For the text-containing cell, return its midpoint in (x, y) coordinate format. 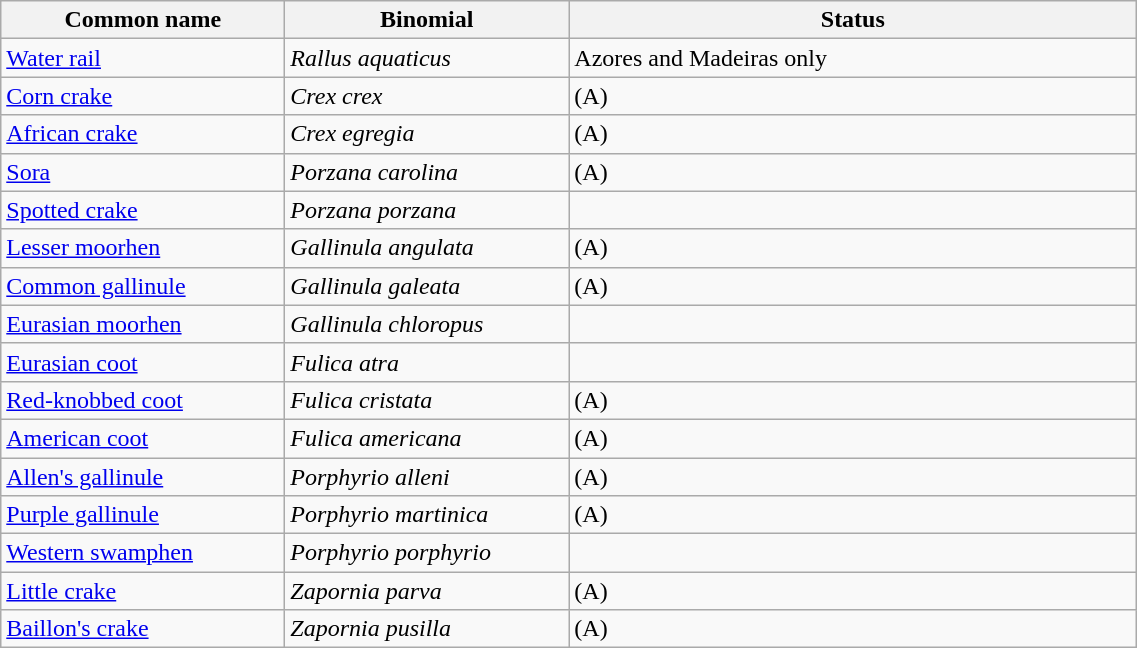
Crex crex (427, 96)
Azores and Madeiras only (853, 58)
American coot (143, 438)
Fulica atra (427, 362)
Water rail (143, 58)
Common gallinule (143, 286)
Binomial (427, 20)
Baillon's crake (143, 629)
Eurasian coot (143, 362)
Spotted crake (143, 210)
Crex egregia (427, 134)
Common name (143, 20)
Zapornia pusilla (427, 629)
Red-knobbed coot (143, 400)
Porphyrio porphyrio (427, 553)
Porzana porzana (427, 210)
Gallinula angulata (427, 248)
Porphyrio alleni (427, 477)
Gallinula chloropus (427, 324)
Zapornia parva (427, 591)
Sora (143, 172)
Rallus aquaticus (427, 58)
Fulica cristata (427, 400)
Purple gallinule (143, 515)
Corn crake (143, 96)
Status (853, 20)
African crake (143, 134)
Porphyrio martinica (427, 515)
Fulica americana (427, 438)
Gallinula galeata (427, 286)
Little crake (143, 591)
Allen's gallinule (143, 477)
Lesser moorhen (143, 248)
Western swamphen (143, 553)
Eurasian moorhen (143, 324)
Porzana carolina (427, 172)
